Capture the cell that displays the provided text and extract its (X, Y) central coordinate. 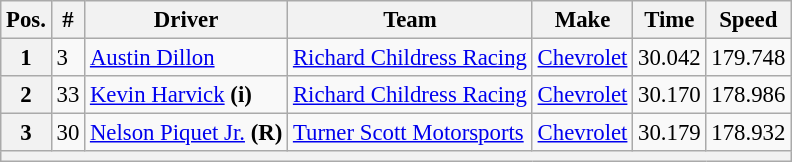
179.748 (748, 58)
178.932 (748, 133)
30.179 (670, 133)
Kevin Harvick (i) (186, 95)
30 (68, 133)
33 (68, 95)
Time (670, 20)
30.042 (670, 58)
Austin Dillon (186, 58)
Turner Scott Motorsports (410, 133)
Pos. (26, 20)
Driver (186, 20)
178.986 (748, 95)
Nelson Piquet Jr. (R) (186, 133)
1 (26, 58)
Speed (748, 20)
2 (26, 95)
Make (582, 20)
Team (410, 20)
# (68, 20)
30.170 (670, 95)
